Locate the cell with the specified text and output its [X, Y] center coordinate. 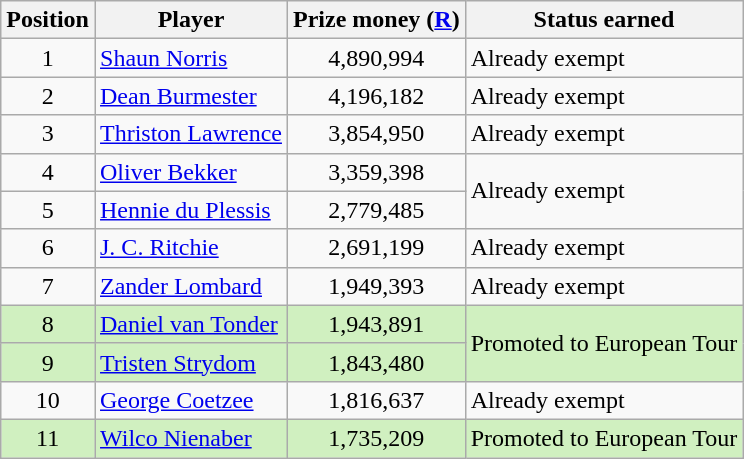
2 [48, 96]
J. C. Ritchie [190, 248]
9 [48, 362]
6 [48, 248]
Status earned [604, 20]
George Coetzee [190, 400]
1,735,209 [376, 438]
5 [48, 210]
4,890,994 [376, 58]
Player [190, 20]
2,779,485 [376, 210]
Wilco Nienaber [190, 438]
Oliver Bekker [190, 172]
3,359,398 [376, 172]
4 [48, 172]
10 [48, 400]
1 [48, 58]
Thriston Lawrence [190, 134]
7 [48, 286]
1,949,393 [376, 286]
8 [48, 324]
11 [48, 438]
4,196,182 [376, 96]
2,691,199 [376, 248]
Tristen Strydom [190, 362]
Daniel van Tonder [190, 324]
Position [48, 20]
3,854,950 [376, 134]
Shaun Norris [190, 58]
Zander Lombard [190, 286]
3 [48, 134]
1,943,891 [376, 324]
1,843,480 [376, 362]
Hennie du Plessis [190, 210]
Dean Burmester [190, 96]
Prize money (R) [376, 20]
1,816,637 [376, 400]
